Find where the given text appears and provide that cell's center as [x, y] coordinate. 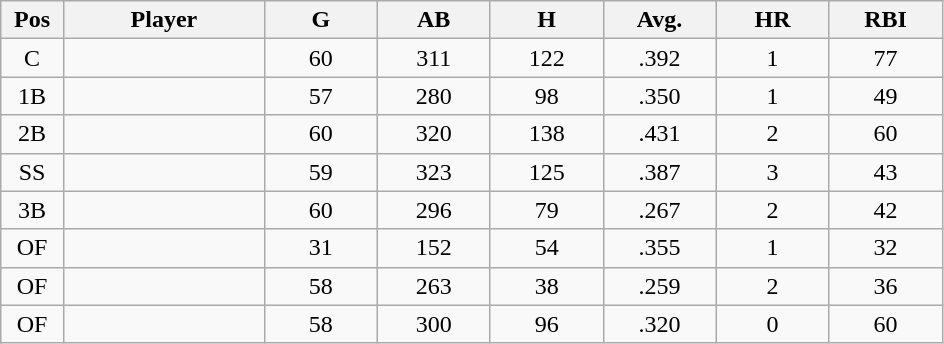
SS [32, 172]
79 [546, 210]
49 [886, 96]
59 [320, 172]
36 [886, 286]
125 [546, 172]
HR [772, 20]
1B [32, 96]
152 [434, 248]
0 [772, 324]
.259 [660, 286]
43 [886, 172]
263 [434, 286]
311 [434, 58]
122 [546, 58]
Player [164, 20]
G [320, 20]
32 [886, 248]
54 [546, 248]
77 [886, 58]
98 [546, 96]
3 [772, 172]
31 [320, 248]
AB [434, 20]
42 [886, 210]
96 [546, 324]
C [32, 58]
138 [546, 134]
RBI [886, 20]
38 [546, 286]
H [546, 20]
Pos [32, 20]
2B [32, 134]
323 [434, 172]
.355 [660, 248]
280 [434, 96]
296 [434, 210]
320 [434, 134]
57 [320, 96]
.387 [660, 172]
.320 [660, 324]
.267 [660, 210]
.431 [660, 134]
Avg. [660, 20]
.350 [660, 96]
300 [434, 324]
.392 [660, 58]
3B [32, 210]
